Identify which cell holds the provided text, then report its [x, y] central coordinate. 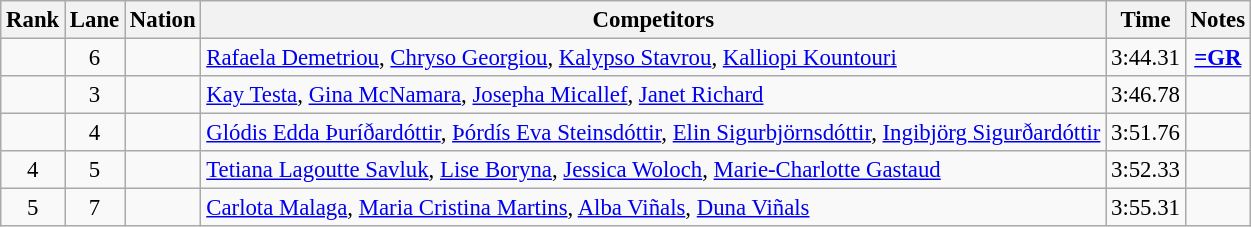
7 [95, 208]
3:51.76 [1146, 133]
3:44.31 [1146, 58]
3 [95, 95]
Competitors [654, 20]
Tetiana Lagoutte Savluk, Lise Boryna, Jessica Woloch, Marie-Charlotte Gastaud [654, 170]
=GR [1218, 58]
Nation [163, 20]
6 [95, 58]
Rank [33, 20]
Notes [1218, 20]
Time [1146, 20]
Kay Testa, Gina McNamara, Josepha Micallef, Janet Richard [654, 95]
Rafaela Demetriou, Chryso Georgiou, Kalypso Stavrou, Kalliopi Kountouri [654, 58]
3:46.78 [1146, 95]
Glódis Edda Þuríðardóttir, Þórdís Eva Steinsdóttir, Elin Sigurbjörnsdóttir, Ingibjörg Sigurðardóttir [654, 133]
3:55.31 [1146, 208]
Lane [95, 20]
3:52.33 [1146, 170]
Carlota Malaga, Maria Cristina Martins, Alba Viñals, Duna Viñals [654, 208]
